Determine the (X, Y) coordinate at the center of the cell enclosing the given text.  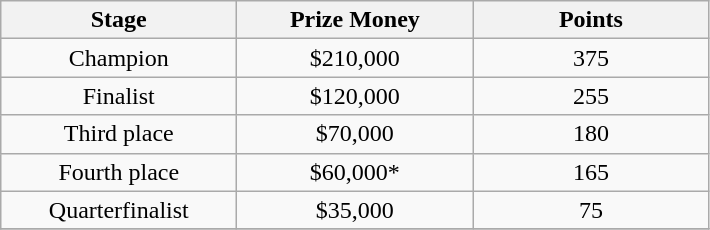
$60,000* (355, 172)
$210,000 (355, 58)
Third place (119, 134)
$35,000 (355, 210)
Prize Money (355, 20)
Fourth place (119, 172)
255 (591, 96)
180 (591, 134)
Points (591, 20)
Finalist (119, 96)
Stage (119, 20)
$120,000 (355, 96)
375 (591, 58)
$70,000 (355, 134)
Quarterfinalist (119, 210)
75 (591, 210)
165 (591, 172)
Champion (119, 58)
